Locate the cell with the specified text and output its [X, Y] center coordinate. 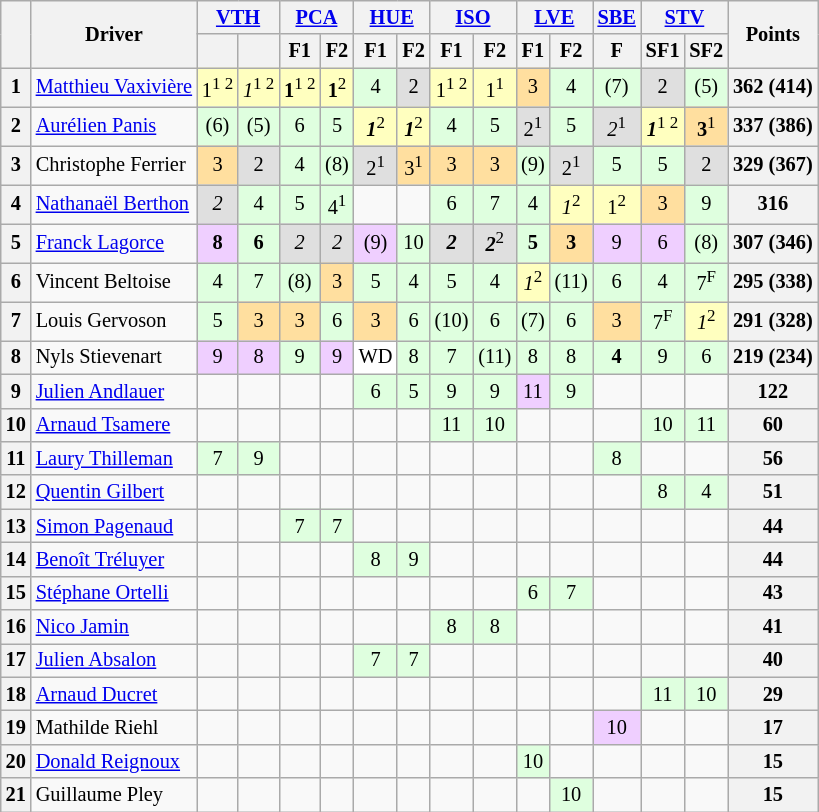
Points [773, 34]
Donald Reignoux [114, 761]
Arnaud Ducret [114, 694]
Guillaume Pley [114, 795]
40 [773, 660]
HUE [392, 17]
F [617, 51]
20 [16, 761]
122 [773, 391]
19 [16, 728]
18 [16, 694]
Aurélien Panis [114, 126]
Nyls Stievenart [114, 357]
295 (338) [773, 282]
Louis Gervoson [114, 320]
SF1 [663, 51]
VTH [238, 17]
219 (234) [773, 357]
(6) [218, 126]
43 [773, 593]
SF2 [706, 51]
Julien Andlauer [114, 391]
SBE [617, 17]
Nathanaël Berthon [114, 204]
Mathilde Riehl [114, 728]
Franck Lagorce [114, 242]
Simon Pagenaud [114, 526]
WD [376, 357]
ISO [474, 17]
51 [773, 492]
316 [773, 204]
Laury Thilleman [114, 458]
22 [494, 242]
PCA [316, 17]
291 (328) [773, 320]
STV [684, 17]
(10) [452, 320]
Benoît Tréluyer [114, 559]
13 [16, 526]
60 [773, 425]
362 (414) [773, 88]
16 [16, 627]
LVE [554, 17]
307 (346) [773, 242]
Driver [114, 34]
Christophe Ferrier [114, 166]
329 (367) [773, 166]
29 [773, 694]
56 [773, 458]
Matthieu Vaxivière [114, 88]
14 [16, 559]
Stéphane Ortelli [114, 593]
Vincent Beltoise [114, 282]
1 [16, 88]
Nico Jamin [114, 627]
337 (386) [773, 126]
Quentin Gilbert [114, 492]
Julien Absalon [114, 660]
Arnaud Tsamere [114, 425]
